Extract the (x, y) coordinate from the center of the cell holding the provided text.  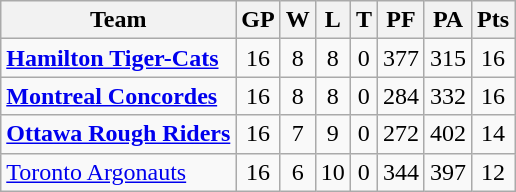
PF (400, 20)
GP (258, 20)
Team (118, 20)
272 (400, 134)
14 (494, 134)
7 (298, 134)
332 (448, 96)
Toronto Argonauts (118, 172)
Montreal Concordes (118, 96)
T (364, 20)
L (332, 20)
Hamilton Tiger-Cats (118, 58)
PA (448, 20)
377 (400, 58)
6 (298, 172)
284 (400, 96)
397 (448, 172)
9 (332, 134)
344 (400, 172)
W (298, 20)
Ottawa Rough Riders (118, 134)
10 (332, 172)
Pts (494, 20)
315 (448, 58)
12 (494, 172)
402 (448, 134)
